Locate the cell with the specified text and output its (x, y) center coordinate. 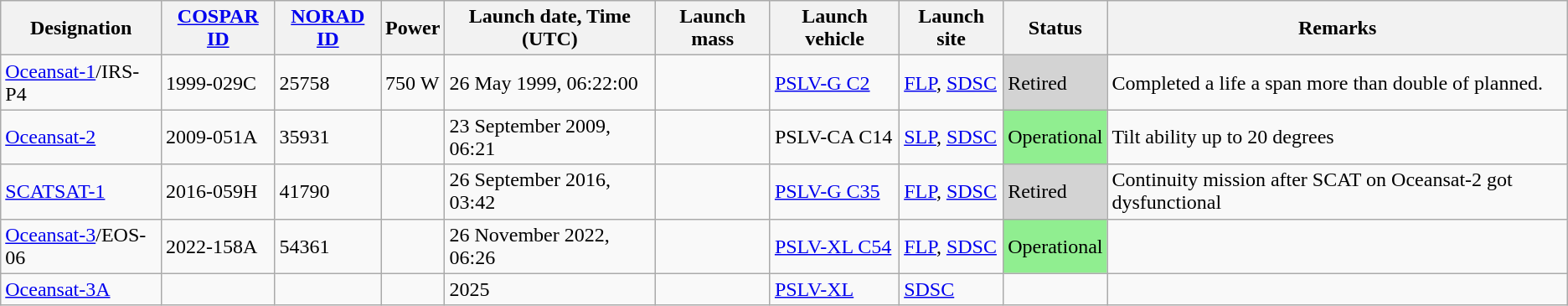
Oceansat-2 (81, 137)
NORAD ID (328, 29)
2016-059H (218, 191)
Continuity mission after SCAT on Oceansat-2 got dysfunctional (1337, 191)
Launch date, Time (UTC) (549, 29)
1999-029C (218, 82)
41790 (328, 191)
PSLV-XL (834, 289)
Tilt ability up to 20 degrees (1337, 137)
Remarks (1337, 29)
Oceansat-3A (81, 289)
35931 (328, 137)
Launch vehicle (834, 29)
Launch site (952, 29)
26 November 2022, 06:26 (549, 246)
25758 (328, 82)
Oceansat-3/EOS-06 (81, 246)
54361 (328, 246)
PSLV-XL C54 (834, 246)
2009-051A (218, 137)
SCATSAT-1 (81, 191)
26 May 1999, 06:22:00 (549, 82)
Completed a life a span more than double of planned. (1337, 82)
COSPAR ID (218, 29)
Oceansat-1/IRS-P4 (81, 82)
23 September 2009, 06:21 (549, 137)
26 September 2016, 03:42 (549, 191)
PSLV-CA C14 (834, 137)
Power (413, 29)
Designation (81, 29)
PSLV-G C2 (834, 82)
PSLV-G C35 (834, 191)
Status (1055, 29)
Launch mass (712, 29)
2025 (549, 289)
2022-158A (218, 246)
750 W (413, 82)
SDSC (952, 289)
SLP, SDSC (952, 137)
